Return (X, Y) of the center of cell containing provided text 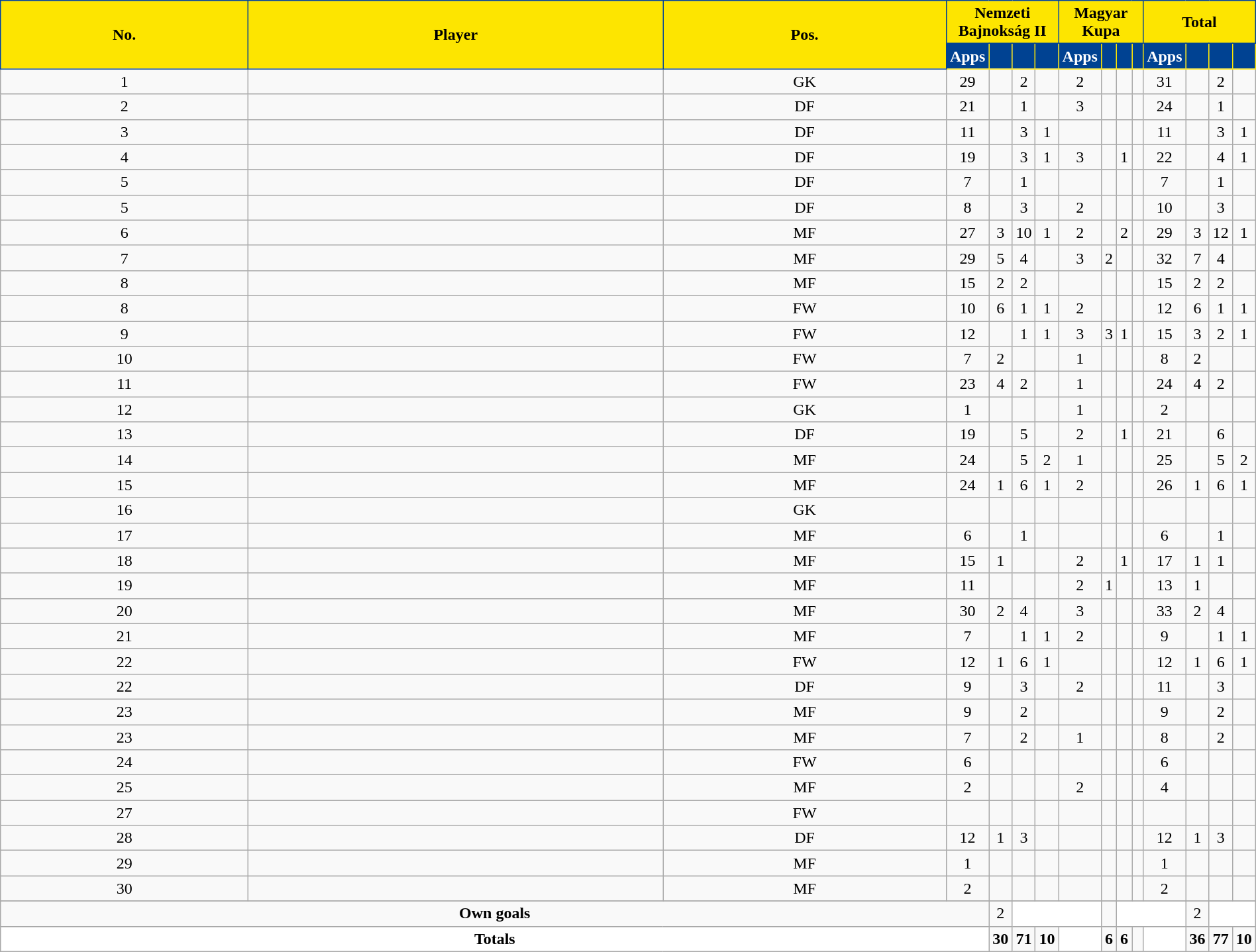
26 (1165, 485)
20 (125, 611)
Nemzeti Bajnokság II (1002, 23)
Totals (495, 939)
31 (1165, 81)
36 (1198, 939)
14 (125, 460)
Own goals (495, 914)
Magyar Kupa (1101, 23)
28 (125, 838)
77 (1220, 939)
Pos. (805, 34)
33 (1165, 611)
32 (1165, 258)
Player (456, 34)
18 (125, 560)
No. (125, 34)
16 (125, 510)
71 (1024, 939)
Total (1200, 23)
